For the text-containing cell, return its midpoint in (x, y) coordinate format. 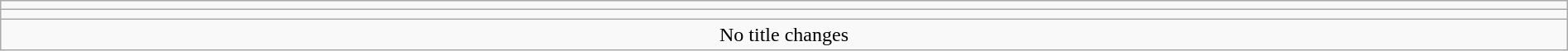
No title changes (784, 35)
